Identify which cell holds the provided text, then report its (x, y) central coordinate. 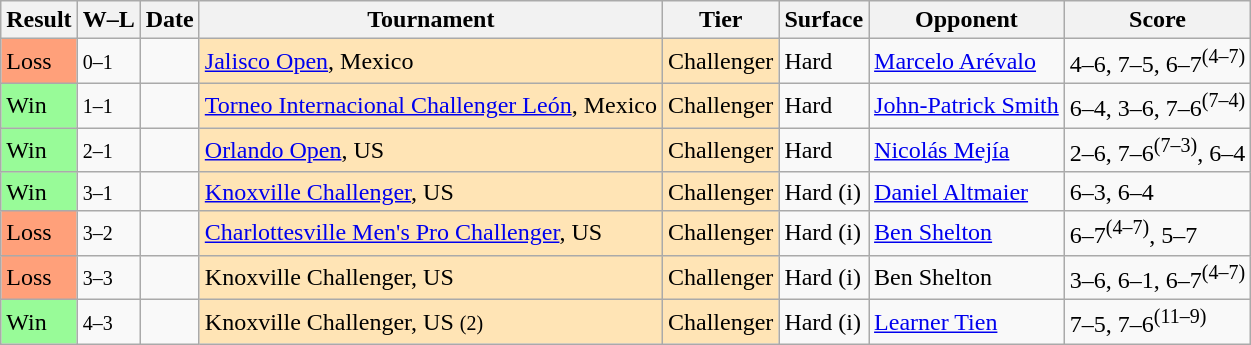
Daniel Altmaier (967, 191)
John-Patrick Smith (967, 106)
Jalisco Open, Mexico (430, 62)
Torneo Internacional Challenger León, Mexico (430, 106)
Tier (720, 20)
3–2 (108, 234)
W–L (108, 20)
2–6, 7–6(7–3), 6–4 (1157, 150)
1–1 (108, 106)
Nicolás Mejía (967, 150)
Opponent (967, 20)
Surface (824, 20)
3–6, 6–1, 6–7(4–7) (1157, 278)
Orlando Open, US (430, 150)
Date (170, 20)
Score (1157, 20)
0–1 (108, 62)
3–3 (108, 278)
6–3, 6–4 (1157, 191)
7–5, 7–6(11–9) (1157, 322)
4–3 (108, 322)
2–1 (108, 150)
Tournament (430, 20)
Charlottesville Men's Pro Challenger, US (430, 234)
4–6, 7–5, 6–7(4–7) (1157, 62)
6–7(4–7), 5–7 (1157, 234)
6–4, 3–6, 7–6(7–4) (1157, 106)
3–1 (108, 191)
Knoxville Challenger, US (2) (430, 322)
Result (39, 20)
Marcelo Arévalo (967, 62)
Learner Tien (967, 322)
